Identify which cell holds the provided text, then report its (x, y) central coordinate. 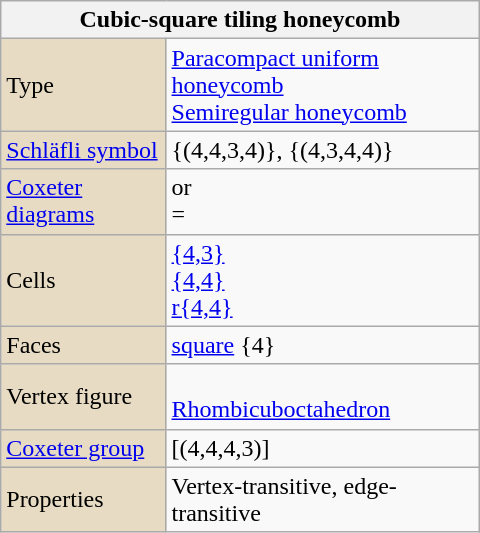
Vertex figure (84, 396)
Cells (84, 280)
or = (322, 202)
{4,3} {4,4} r{4,4} (322, 280)
Vertex-transitive, edge-transitive (322, 500)
Rhombicuboctahedron (322, 396)
Coxeter diagrams (84, 202)
Coxeter group (84, 448)
Cubic-square tiling honeycomb (240, 20)
Faces (84, 345)
Paracompact uniform honeycombSemiregular honeycomb (322, 85)
square {4} (322, 345)
Properties (84, 500)
[(4,4,4,3)] (322, 448)
Schläfli symbol (84, 150)
{(4,4,3,4)}, {(4,3,4,4)} (322, 150)
Type (84, 85)
